Return the [X, Y] coordinate for the center point of the cell that contains the specified text.  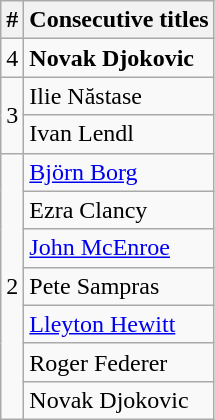
Lleyton Hewitt [119, 324]
3 [12, 115]
John McEnroe [119, 248]
Björn Borg [119, 172]
Ezra Clancy [119, 210]
Consecutive titles [119, 20]
4 [12, 58]
Ilie Năstase [119, 96]
Roger Federer [119, 362]
2 [12, 286]
# [12, 20]
Ivan Lendl [119, 134]
Pete Sampras [119, 286]
